Return (X, Y) of the center of cell containing provided text 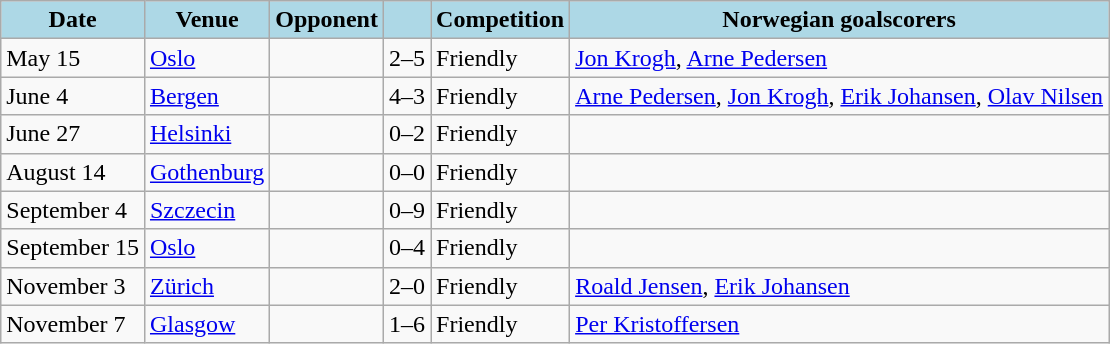
Glasgow (206, 324)
Date (73, 20)
Gothenburg (206, 172)
Competition (500, 20)
Roald Jensen, Erik Johansen (840, 286)
June 4 (73, 96)
0–0 (406, 172)
June 27 (73, 134)
Norwegian goalscorers (840, 20)
Venue (206, 20)
Opponent (327, 20)
May 15 (73, 58)
September 4 (73, 210)
Jon Krogh, Arne Pedersen (840, 58)
September 15 (73, 248)
2–0 (406, 286)
Helsinki (206, 134)
Bergen (206, 96)
August 14 (73, 172)
0–2 (406, 134)
0–4 (406, 248)
Arne Pedersen, Jon Krogh, Erik Johansen, Olav Nilsen (840, 96)
Szczecin (206, 210)
November 3 (73, 286)
Zürich (206, 286)
1–6 (406, 324)
0–9 (406, 210)
Per Kristoffersen (840, 324)
November 7 (73, 324)
4–3 (406, 96)
2–5 (406, 58)
